Extract the [x, y] coordinate from the center of the cell holding the provided text.  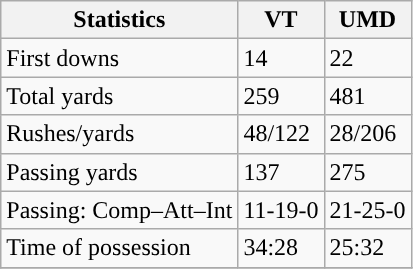
275 [368, 172]
28/206 [368, 134]
34:28 [281, 248]
Total yards [120, 96]
First downs [120, 58]
Time of possession [120, 248]
25:32 [368, 248]
21-25-0 [368, 210]
Rushes/yards [120, 134]
UMD [368, 20]
Passing: Comp–Att–Int [120, 210]
Statistics [120, 20]
137 [281, 172]
VT [281, 20]
11-19-0 [281, 210]
14 [281, 58]
481 [368, 96]
22 [368, 58]
48/122 [281, 134]
259 [281, 96]
Passing yards [120, 172]
